For the text-containing cell, return its midpoint in (x, y) coordinate format. 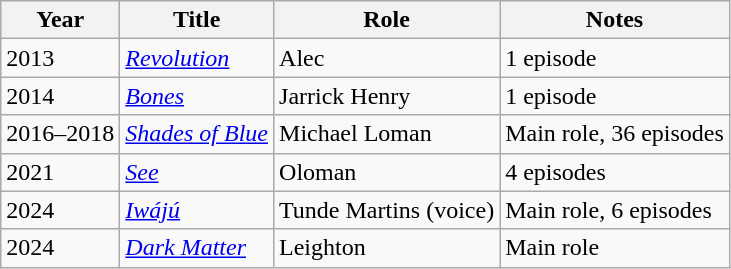
Tunde Martins (voice) (387, 210)
Title (197, 20)
Main role (615, 248)
Dark Matter (197, 248)
Bones (197, 96)
Jarrick Henry (387, 96)
Leighton (387, 248)
Shades of Blue (197, 134)
2013 (60, 58)
Role (387, 20)
2016–2018 (60, 134)
Oloman (387, 172)
Alec (387, 58)
Year (60, 20)
4 episodes (615, 172)
See (197, 172)
Main role, 6 episodes (615, 210)
2021 (60, 172)
Notes (615, 20)
2014 (60, 96)
Iwájú (197, 210)
Michael Loman (387, 134)
Revolution (197, 58)
Main role, 36 episodes (615, 134)
